Return (x, y) of the center of cell containing provided text 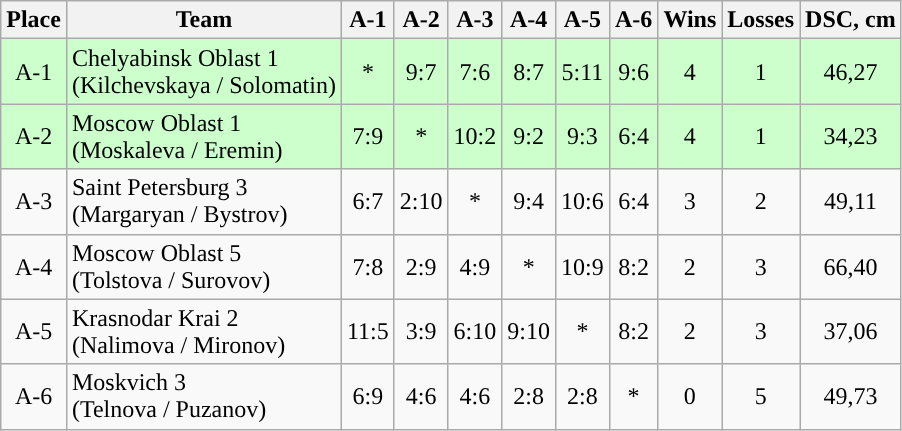
6:10 (475, 332)
10:2 (475, 136)
Chelyabinsk Oblast 1(Kilchevskaya / Solomatin) (204, 72)
Place (34, 20)
Saint Petersburg 3(Margaryan / Bystrov) (204, 202)
3:9 (421, 332)
9:10 (529, 332)
7:9 (368, 136)
8:7 (529, 72)
9:2 (529, 136)
Losses (761, 20)
2:10 (421, 202)
10:9 (583, 266)
46,27 (851, 72)
11:5 (368, 332)
7:8 (368, 266)
66,40 (851, 266)
9:7 (421, 72)
4:9 (475, 266)
10:6 (583, 202)
Wins (690, 20)
DSC, cm (851, 20)
2:9 (421, 266)
7:6 (475, 72)
6:7 (368, 202)
Moskvich 3(Telnova / Puzanov) (204, 396)
49,11 (851, 202)
Moscow Oblast 5(Tolstova / Surovov) (204, 266)
9:4 (529, 202)
49,73 (851, 396)
5 (761, 396)
37,06 (851, 332)
5:11 (583, 72)
9:3 (583, 136)
Team (204, 20)
34,23 (851, 136)
0 (690, 396)
Krasnodar Krai 2(Nalimova / Mironov) (204, 332)
Moscow Oblast 1(Moskaleva / Eremin) (204, 136)
6:9 (368, 396)
9:6 (634, 72)
